Return [x, y] of the center of cell containing provided text 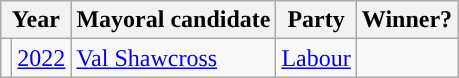
Mayoral candidate [174, 20]
2022 [42, 58]
Party [316, 20]
Year [36, 20]
Val Shawcross [174, 58]
Labour [316, 58]
Winner? [406, 20]
